Find where the given text appears and provide that cell's center as (X, Y) coordinate. 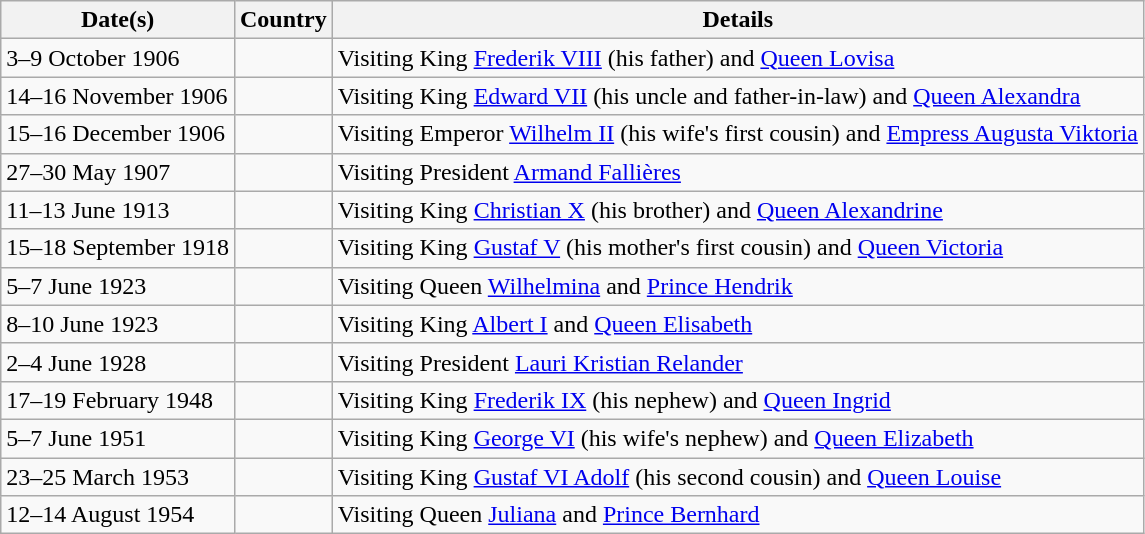
Visiting President Lauri Kristian Relander (738, 362)
3–9 October 1906 (118, 58)
Visiting King Edward VII (his uncle and father-in-law) and Queen Alexandra (738, 96)
23–25 March 1953 (118, 477)
14–16 November 1906 (118, 96)
Country (283, 20)
Visiting King Gustaf V (his mother's first cousin) and Queen Victoria (738, 248)
Details (738, 20)
8–10 June 1923 (118, 324)
Visiting King George VI (his wife's nephew) and Queen Elizabeth (738, 438)
17–19 February 1948 (118, 400)
Visiting King Gustaf VI Adolf (his second cousin) and Queen Louise (738, 477)
12–14 August 1954 (118, 515)
Visiting King Frederik IX (his nephew) and Queen Ingrid (738, 400)
Visiting King Albert I and Queen Elisabeth (738, 324)
5–7 June 1923 (118, 286)
15–16 December 1906 (118, 134)
Visiting President Armand Fallières (738, 172)
Visiting King Frederik VIII (his father) and Queen Lovisa (738, 58)
Visiting Queen Wilhelmina and Prince Hendrik (738, 286)
27–30 May 1907 (118, 172)
2–4 June 1928 (118, 362)
Visiting King Christian X (his brother) and Queen Alexandrine (738, 210)
Date(s) (118, 20)
Visiting Emperor Wilhelm II (his wife's first cousin) and Empress Augusta Viktoria (738, 134)
Visiting Queen Juliana and Prince Bernhard (738, 515)
11–13 June 1913 (118, 210)
15–18 September 1918 (118, 248)
5–7 June 1951 (118, 438)
